Pinpoint the cell where the given text exists, returning its (X, Y) midpoint coordinate. 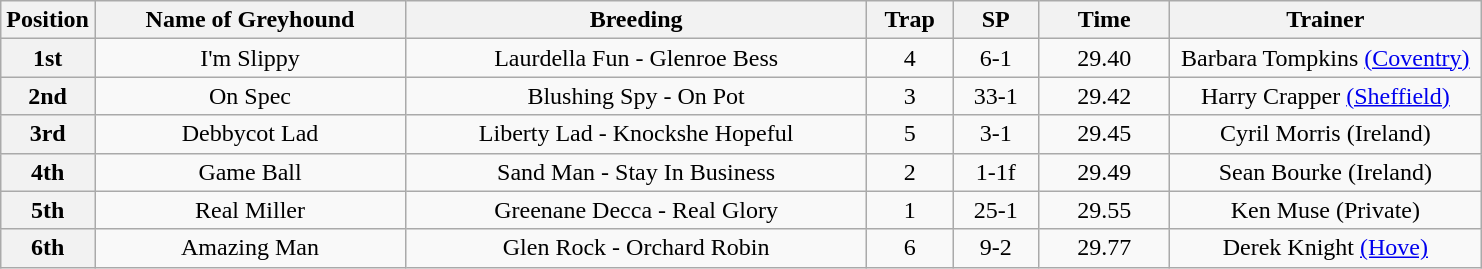
Ken Muse (Private) (1326, 210)
29.42 (1104, 96)
Sand Man - Stay In Business (636, 172)
I'm Slippy (250, 58)
5 (910, 134)
Time (1104, 20)
Debbycot Lad (250, 134)
Amazing Man (250, 248)
SP (996, 20)
29.77 (1104, 248)
Real Miller (250, 210)
29.55 (1104, 210)
Sean Bourke (Ireland) (1326, 172)
Game Ball (250, 172)
Greenane Decca - Real Glory (636, 210)
6th (48, 248)
2 (910, 172)
1st (48, 58)
25-1 (996, 210)
29.40 (1104, 58)
Glen Rock - Orchard Robin (636, 248)
Position (48, 20)
3-1 (996, 134)
Blushing Spy - On Pot (636, 96)
Laurdella Fun - Glenroe Bess (636, 58)
2nd (48, 96)
Name of Greyhound (250, 20)
4th (48, 172)
On Spec (250, 96)
3rd (48, 134)
1 (910, 210)
Trainer (1326, 20)
6-1 (996, 58)
5th (48, 210)
3 (910, 96)
Harry Crapper (Sheffield) (1326, 96)
29.45 (1104, 134)
Trap (910, 20)
1-1f (996, 172)
Barbara Tompkins (Coventry) (1326, 58)
9-2 (996, 248)
Liberty Lad - Knockshe Hopeful (636, 134)
Breeding (636, 20)
33-1 (996, 96)
6 (910, 248)
Cyril Morris (Ireland) (1326, 134)
Derek Knight (Hove) (1326, 248)
4 (910, 58)
29.49 (1104, 172)
